For the text-containing cell, return its midpoint in (X, Y) coordinate format. 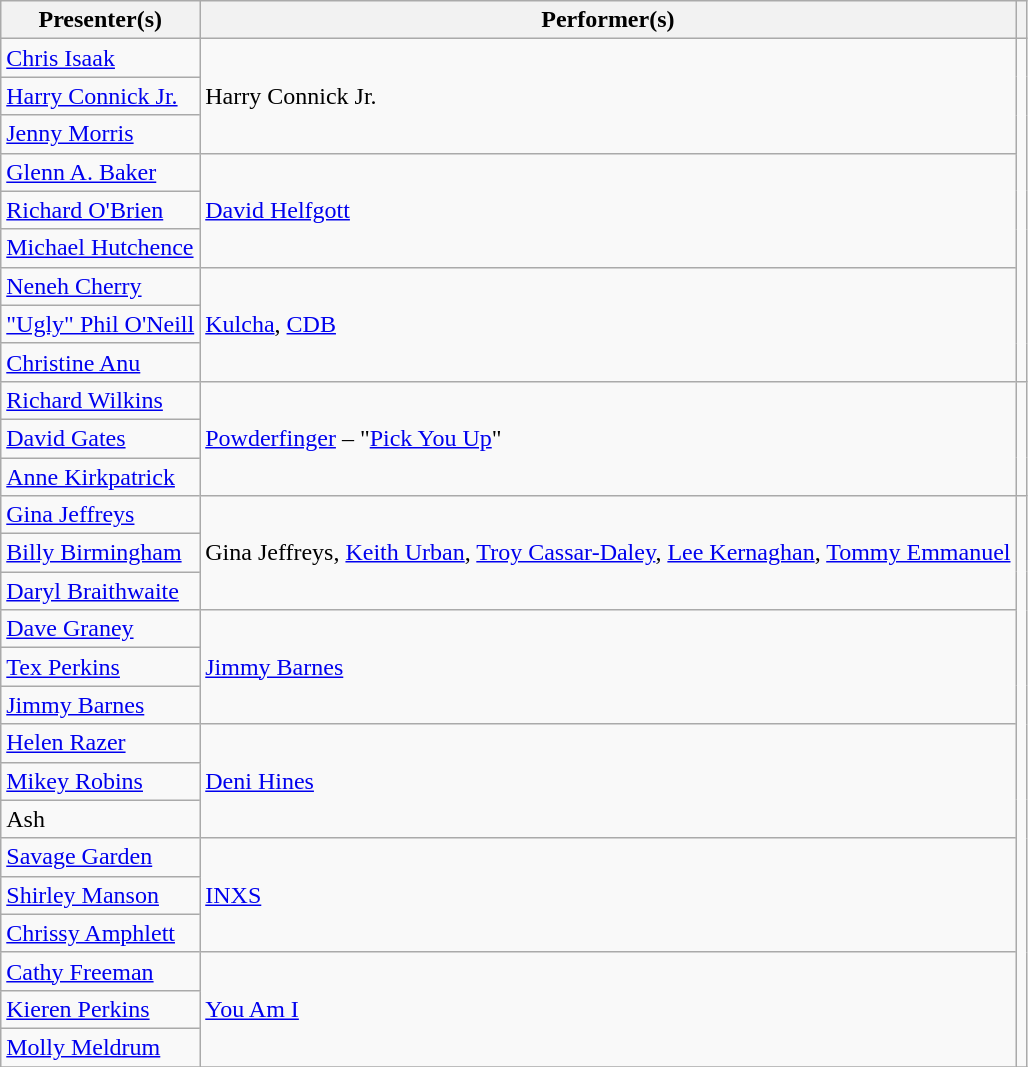
Tex Perkins (100, 667)
Gina Jeffreys, Keith Urban, Troy Cassar-Daley, Lee Kernaghan, Tommy Emmanuel (608, 553)
Jenny Morris (100, 134)
David Helfgott (608, 210)
Shirley Manson (100, 895)
Gina Jeffreys (100, 515)
Cathy Freeman (100, 971)
Mikey Robins (100, 781)
Richard O'Brien (100, 210)
Dave Graney (100, 629)
Chrissy Amphlett (100, 933)
David Gates (100, 438)
Presenter(s) (100, 20)
Deni Hines (608, 781)
Glenn A. Baker (100, 172)
"Ugly" Phil O'Neill (100, 324)
Performer(s) (608, 20)
Molly Meldrum (100, 1047)
Richard Wilkins (100, 400)
Kulcha, CDB (608, 324)
Anne Kirkpatrick (100, 477)
Savage Garden (100, 857)
Kieren Perkins (100, 1009)
Christine Anu (100, 362)
Neneh Cherry (100, 286)
INXS (608, 895)
Billy Birmingham (100, 553)
Powderfinger – "Pick You Up" (608, 438)
Daryl Braithwaite (100, 591)
Ash (100, 819)
You Am I (608, 1009)
Helen Razer (100, 743)
Michael Hutchence (100, 248)
Chris Isaak (100, 58)
